Return (x, y) of the center of cell containing provided text 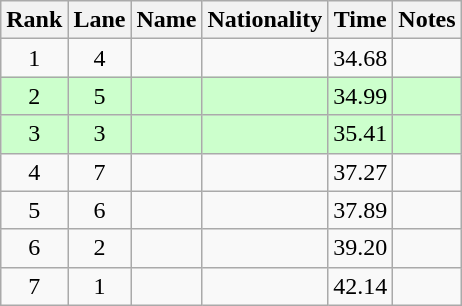
42.14 (360, 286)
Name (166, 20)
35.41 (360, 134)
37.27 (360, 172)
Lane (100, 20)
34.99 (360, 96)
39.20 (360, 248)
Nationality (265, 20)
37.89 (360, 210)
Rank (34, 20)
Time (360, 20)
Notes (427, 20)
34.68 (360, 58)
